Locate the cell with the specified text and output its (x, y) center coordinate. 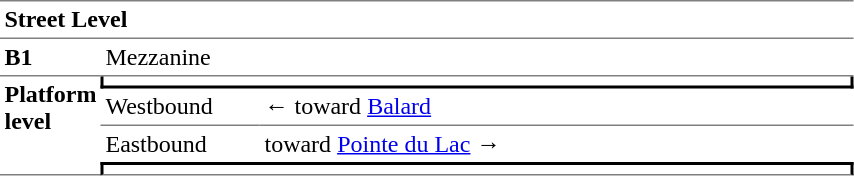
Eastbound (180, 144)
Mezzanine (478, 58)
B1 (50, 58)
← toward Balard (557, 107)
Street Level (427, 20)
Westbound (180, 107)
Platform level (50, 126)
toward Pointe du Lac → (557, 144)
